Output the (X, Y) coordinate of the center of the cell containing the given text.  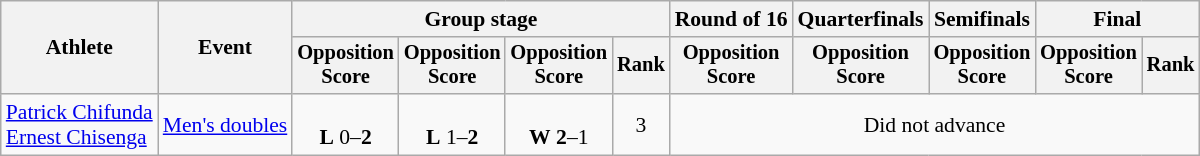
Group stage (480, 19)
Quarterfinals (861, 19)
Athlete (80, 48)
Did not advance (935, 124)
Round of 16 (732, 19)
L 1–2 (452, 124)
Final (1117, 19)
3 (641, 124)
Men's doubles (226, 124)
L 0–2 (346, 124)
Event (226, 48)
W 2–1 (558, 124)
Patrick ChifundaErnest Chisenga (80, 124)
Semifinals (982, 19)
